Search for the cell housing the specified text and yield its (X, Y) center coordinate. 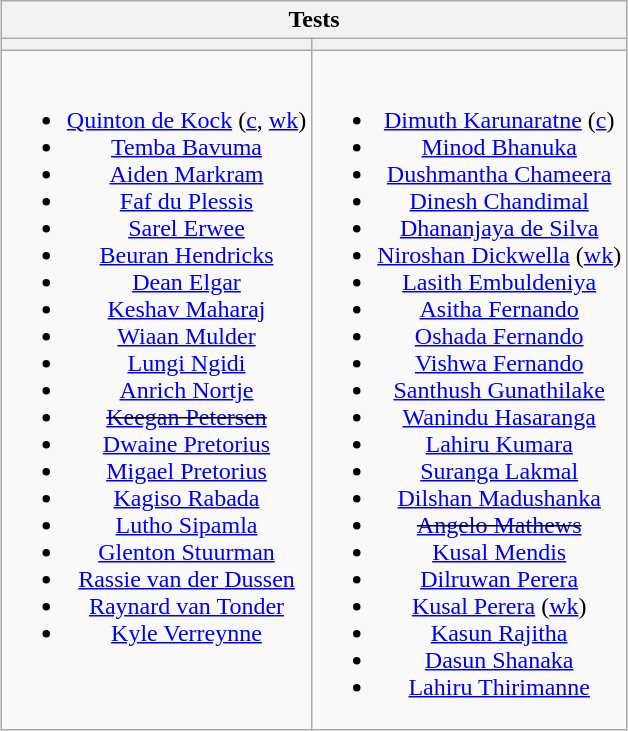
Tests (314, 20)
